Identify which cell holds the provided text, then report its [X, Y] central coordinate. 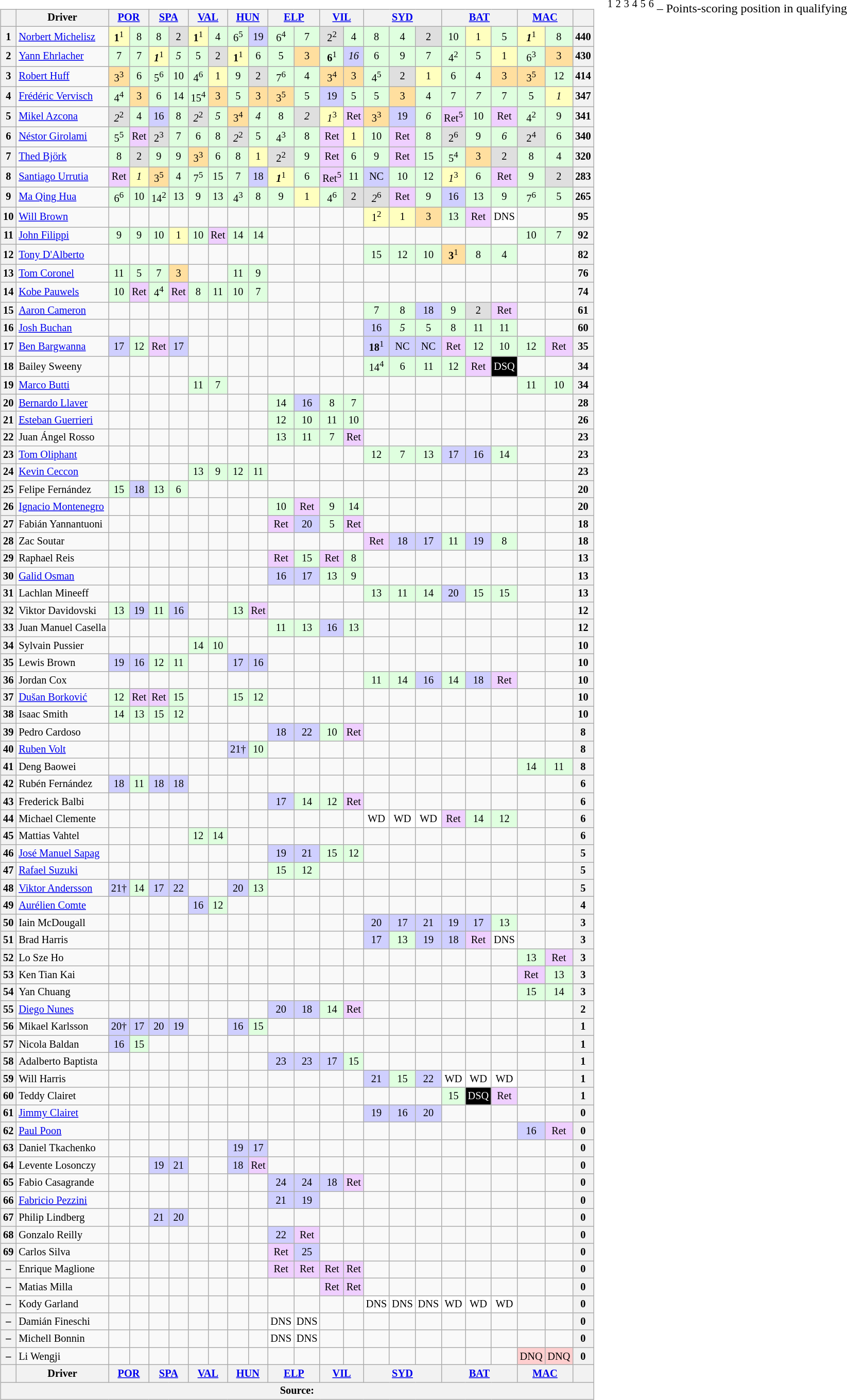
Thed Björk [62, 157]
30 [8, 576]
52 [8, 958]
50 [8, 923]
39 [8, 732]
Jimmy Clairet [62, 1114]
Esteban Guerrieri [62, 420]
Jordan Cox [62, 680]
Isaac Smith [62, 715]
Ma Qing Hua [62, 197]
Bernardo Llaver [62, 403]
82 [583, 254]
John Filippi [62, 236]
Kobe Pauwels [62, 292]
Pedro Cardoso [62, 732]
Iain McDougall [62, 923]
Frederick Balbi [62, 801]
74 [583, 292]
Josh Buchan [62, 328]
Sylvain Pussier [62, 645]
Levente Losonczy [62, 1166]
Juan Manuel Casella [62, 628]
Fabricio Pezzini [62, 1200]
69 [8, 1252]
Brad Harris [62, 940]
49 [8, 906]
320 [583, 157]
Kody Garland [62, 1304]
Ignacio Montenegro [62, 507]
347 [583, 97]
Ken Tian Kai [62, 975]
47 [8, 871]
40 [8, 749]
José Manuel Sapag [62, 853]
Adalberto Baptista [62, 1062]
92 [583, 236]
95 [583, 217]
20† [119, 1027]
Norbert Michelisz [62, 36]
Ben Bargwanna [62, 346]
Paul Poon [62, 1131]
Michael Clemente [62, 819]
41 [8, 767]
36 [8, 680]
Lachlan Mineeff [62, 593]
430 [583, 57]
Philip Lindberg [62, 1218]
38 [8, 715]
Yan Chuang [62, 992]
32 [8, 611]
283 [583, 177]
68 [8, 1235]
27 [8, 524]
Ruben Volt [62, 749]
Lo Sze Ho [62, 958]
Fabio Casagrande [62, 1183]
Tom Coronel [62, 273]
Juan Ángel Rosso [62, 437]
57 [8, 1044]
Li Wengji [62, 1356]
Gonzalo Reilly [62, 1235]
Robert Huff [62, 76]
154 [199, 97]
62 [8, 1131]
181 [376, 346]
Diego Nunes [62, 1010]
Lewis Brown [62, 663]
Source: [297, 1391]
Fabián Yannantuoni [62, 524]
440 [583, 36]
Yann Ehrlacher [62, 57]
Will Harris [62, 1079]
Felipe Fernández [62, 489]
Mattias Vahtel [62, 836]
Viktor Andersson [62, 888]
Bailey Sweeny [62, 367]
Damián Fineschi [62, 1322]
Aaron Cameron [62, 311]
Michell Bonnin [62, 1339]
Kevin Ceccon [62, 472]
Matias Milla [62, 1287]
59 [8, 1079]
58 [8, 1062]
341 [583, 116]
Carlos Silva [62, 1252]
51 [8, 940]
340 [583, 137]
67 [8, 1218]
Aurélien Comte [62, 906]
Deng Baowei [62, 767]
Will Brown [62, 217]
Tom Oliphant [62, 455]
Galid Osman [62, 576]
Néstor Girolami [62, 137]
Marco Butti [62, 385]
Rubén Fernández [62, 784]
Mikel Azcona [62, 116]
Daniel Tkachenko [62, 1148]
142 [159, 197]
Mikael Karlsson [62, 1027]
Rafael Suzuki [62, 871]
Tony D'Alberto [62, 254]
Enrique Maglione [62, 1270]
414 [583, 76]
75 [199, 177]
Viktor Davidovski [62, 611]
Zac Soutar [62, 541]
Nicola Baldan [62, 1044]
144 [376, 367]
48 [8, 888]
Raphael Reis [62, 559]
37 [8, 697]
29 [8, 559]
53 [8, 975]
Frédéric Vervisch [62, 97]
Dušan Borković [62, 697]
Teddy Clairet [62, 1096]
Santiago Urrutia [62, 177]
265 [583, 197]
